Identify which cell holds the provided text, then report its [x, y] central coordinate. 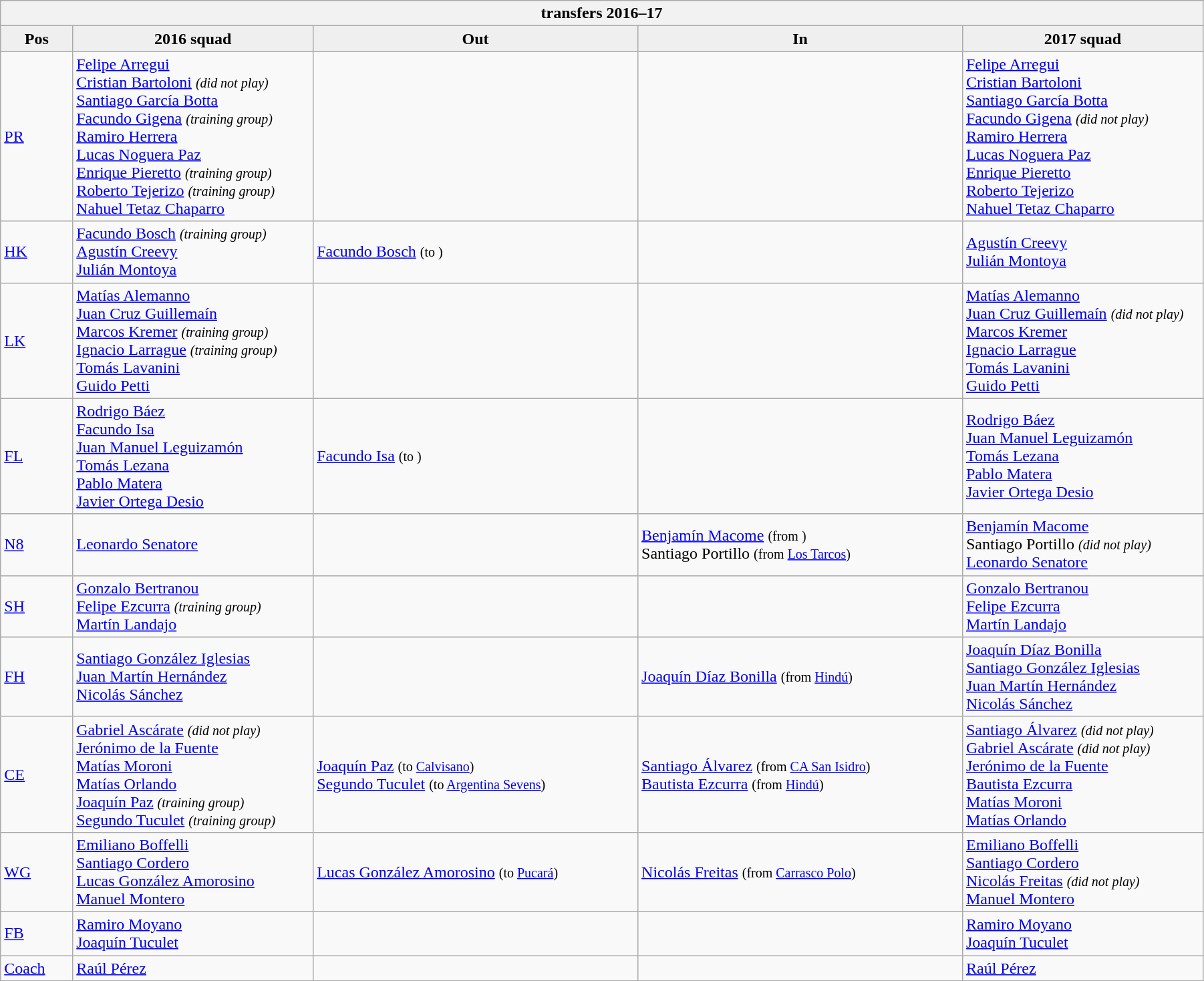
HK [37, 252]
Lucas González Amorosino (to Pucará) [476, 871]
Facundo Isa (to ) [476, 456]
Nicolás Freitas (from Carrasco Polo) [800, 871]
Emiliano Boffelli Santiago Cordero Nicolás Freitas (did not play) Manuel Montero [1082, 871]
Benjamín Macome Santiago Portillo (did not play) Leonardo Senatore [1082, 545]
Facundo Bosch (to ) [476, 252]
Benjamín Macome (from ) Santiago Portillo (from Los Tarcos) [800, 545]
Leonardo Senatore [193, 545]
Out [476, 39]
LK [37, 341]
transfers 2016–17 [602, 13]
Rodrigo Báez Juan Manuel Leguizamón Tomás Lezana Pablo Matera Javier Ortega Desio [1082, 456]
Santiago Álvarez (from CA San Isidro) Bautista Ezcurra (from Hindú) [800, 774]
Gabriel Ascárate (did not play) Jerónimo de la Fuente Matías Moroni Matías Orlando Joaquín Paz (training group) Segundo Tuculet (training group) [193, 774]
Facundo Bosch (training group) Agustín Creevy Julián Montoya [193, 252]
Emiliano Boffelli Santiago Cordero Lucas González Amorosino Manuel Montero [193, 871]
SH [37, 606]
FH [37, 676]
FB [37, 933]
Santiago Álvarez (did not play) Gabriel Ascárate (did not play) Jerónimo de la Fuente Bautista Ezcurra Matías Moroni Matías Orlando [1082, 774]
CE [37, 774]
Joaquín Díaz Bonilla (from Hindú) [800, 676]
In [800, 39]
Pos [37, 39]
Coach [37, 968]
Joaquín Díaz Bonilla Santiago González Iglesias Juan Martín Hernández Nicolás Sánchez [1082, 676]
Santiago González Iglesias Juan Martín Hernández Nicolás Sánchez [193, 676]
N8 [37, 545]
Joaquín Paz (to Calvisano) Segundo Tuculet (to Argentina Sevens) [476, 774]
Rodrigo Báez Facundo Isa Juan Manuel Leguizamón Tomás Lezana Pablo Matera Javier Ortega Desio [193, 456]
2017 squad [1082, 39]
Agustín Creevy Julián Montoya [1082, 252]
WG [37, 871]
PR [37, 136]
Matías Alemanno Juan Cruz Guillemaín Marcos Kremer (training group) Ignacio Larrague (training group) Tomás Lavanini Guido Petti [193, 341]
2016 squad [193, 39]
FL [37, 456]
Gonzalo Bertranou Felipe Ezcurra (training group) Martín Landajo [193, 606]
Gonzalo Bertranou Felipe Ezcurra Martín Landajo [1082, 606]
Matías Alemanno Juan Cruz Guillemaín (did not play) Marcos Kremer Ignacio Larrague Tomás Lavanini Guido Petti [1082, 341]
